Find where the given text appears and provide that cell's center as (x, y) coordinate. 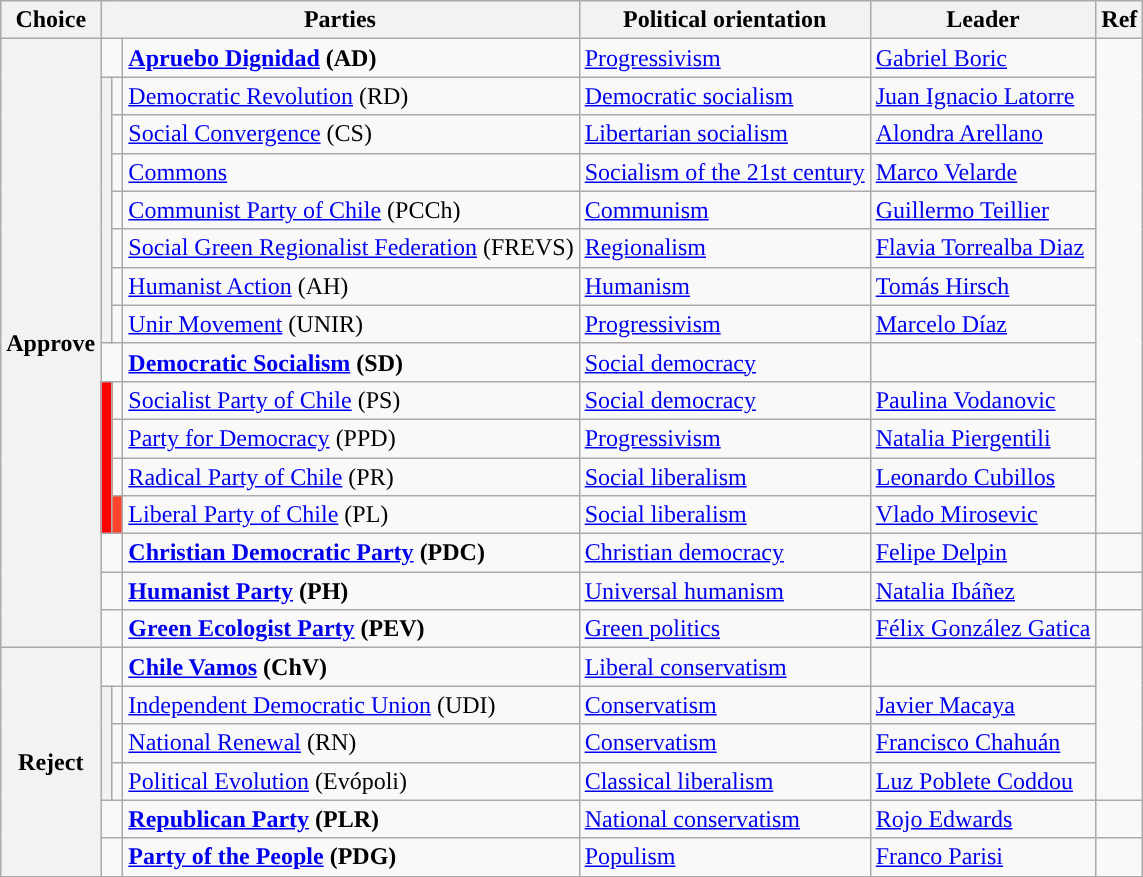
Green Ecologist Party (PEV) (351, 629)
Communism (724, 210)
Franco Parisi (983, 857)
Socialism of the 21st century (724, 172)
Political Evolution (Evópoli) (351, 781)
Félix González Gatica (983, 629)
Party of the People (PDG) (351, 857)
Commons (351, 172)
Independent Democratic Union (UDI) (351, 705)
Vlado Mirosevic (983, 515)
Choice (51, 20)
Juan Ignacio Latorre (983, 96)
Parties (340, 20)
National conservatism (724, 819)
Leader (983, 20)
Party for Democracy (PPD) (351, 438)
Alondra Arellano (983, 134)
Francisco Chahuán (983, 743)
Natalia Piergentili (983, 438)
Reject (51, 762)
Green politics (724, 629)
Marco Velarde (983, 172)
Natalia Ibáñez (983, 591)
Classical liberalism (724, 781)
Christian democracy (724, 553)
National Renewal (RN) (351, 743)
Social Convergence (CS) (351, 134)
Universal humanism (724, 591)
Humanism (724, 286)
Ref (1120, 20)
Democratic Socialism (SD) (351, 362)
Democratic socialism (724, 96)
Rojo Edwards (983, 819)
Liberal Party of Chile (PL) (351, 515)
Humanist Action (AH) (351, 286)
Tomás Hirsch (983, 286)
Apruebo Dignidad (AD) (351, 58)
Humanist Party (PH) (351, 591)
Guillermo Teillier (983, 210)
Democratic Revolution (RD) (351, 96)
Liberal conservatism (724, 667)
Regionalism (724, 248)
Approve (51, 344)
Luz Poblete Coddou (983, 781)
Republican Party (PLR) (351, 819)
Leonardo Cubillos (983, 477)
Marcelo Díaz (983, 324)
Political orientation (724, 20)
Gabriel Boric (983, 58)
Social Green Regionalist Federation (FREVS) (351, 248)
Felipe Delpin (983, 553)
Communist Party of Chile (PCCh) (351, 210)
Chile Vamos (ChV) (351, 667)
Unir Movement (UNIR) (351, 324)
Radical Party of Chile (PR) (351, 477)
Flavia Torrealba Diaz (983, 248)
Paulina Vodanovic (983, 400)
Javier Macaya (983, 705)
Socialist Party of Chile (PS) (351, 400)
Christian Democratic Party (PDC) (351, 553)
Populism (724, 857)
Libertarian socialism (724, 134)
